Detect which cell encompasses the target text, then output its [X, Y] center coordinate. 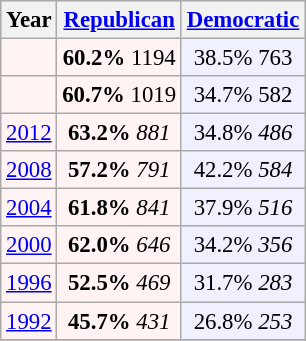
57.2% 791 [119, 170]
34.7% 582 [242, 95]
60.2% 1194 [119, 58]
63.2% 881 [119, 133]
45.7% 431 [119, 321]
34.8% 486 [242, 133]
34.2% 356 [242, 245]
Democratic [242, 20]
1996 [29, 283]
2012 [29, 133]
2004 [29, 208]
61.8% 841 [119, 208]
37.9% 516 [242, 208]
2008 [29, 170]
Year [29, 20]
Republican [119, 20]
2000 [29, 245]
60.7% 1019 [119, 95]
1992 [29, 321]
31.7% 283 [242, 283]
26.8% 253 [242, 321]
62.0% 646 [119, 245]
52.5% 469 [119, 283]
42.2% 584 [242, 170]
38.5% 763 [242, 58]
